Return the (x, y) coordinate for the center point of the cell that contains the specified text.  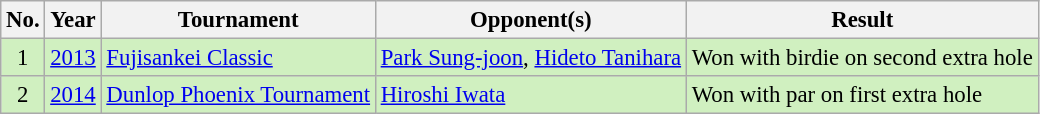
2014 (73, 95)
Opponent(s) (530, 20)
Hiroshi Iwata (530, 95)
Result (862, 20)
Won with birdie on second extra hole (862, 58)
1 (23, 58)
Year (73, 20)
Fujisankei Classic (238, 58)
No. (23, 20)
Tournament (238, 20)
2 (23, 95)
Dunlop Phoenix Tournament (238, 95)
Won with par on first extra hole (862, 95)
2013 (73, 58)
Park Sung-joon, Hideto Tanihara (530, 58)
